Pinpoint the cell where the given text exists, returning its [X, Y] midpoint coordinate. 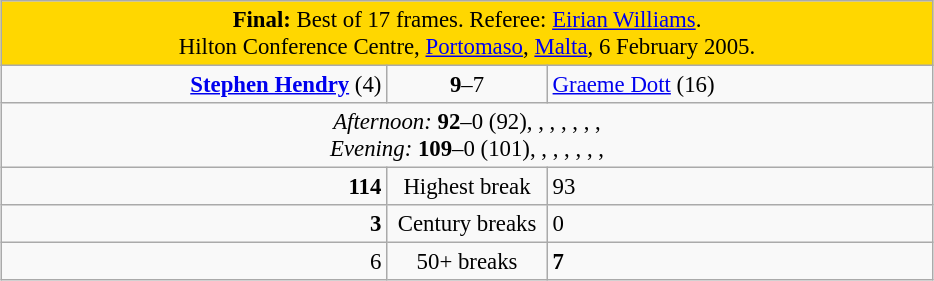
7 [740, 262]
6 [194, 262]
Afternoon: 92–0 (92), , , , , , , Evening: 109–0 (101), , , , , , , [467, 136]
0 [740, 224]
Century breaks [468, 224]
Stephen Hendry (4) [194, 85]
Highest break [468, 187]
Final: Best of 17 frames. Referee: Eirian Williams.Hilton Conference Centre, Portomaso, Malta, 6 February 2005. [467, 34]
50+ breaks [468, 262]
3 [194, 224]
93 [740, 187]
Graeme Dott (16) [740, 85]
114 [194, 187]
9–7 [468, 85]
